Identify which cell holds the provided text, then report its (X, Y) central coordinate. 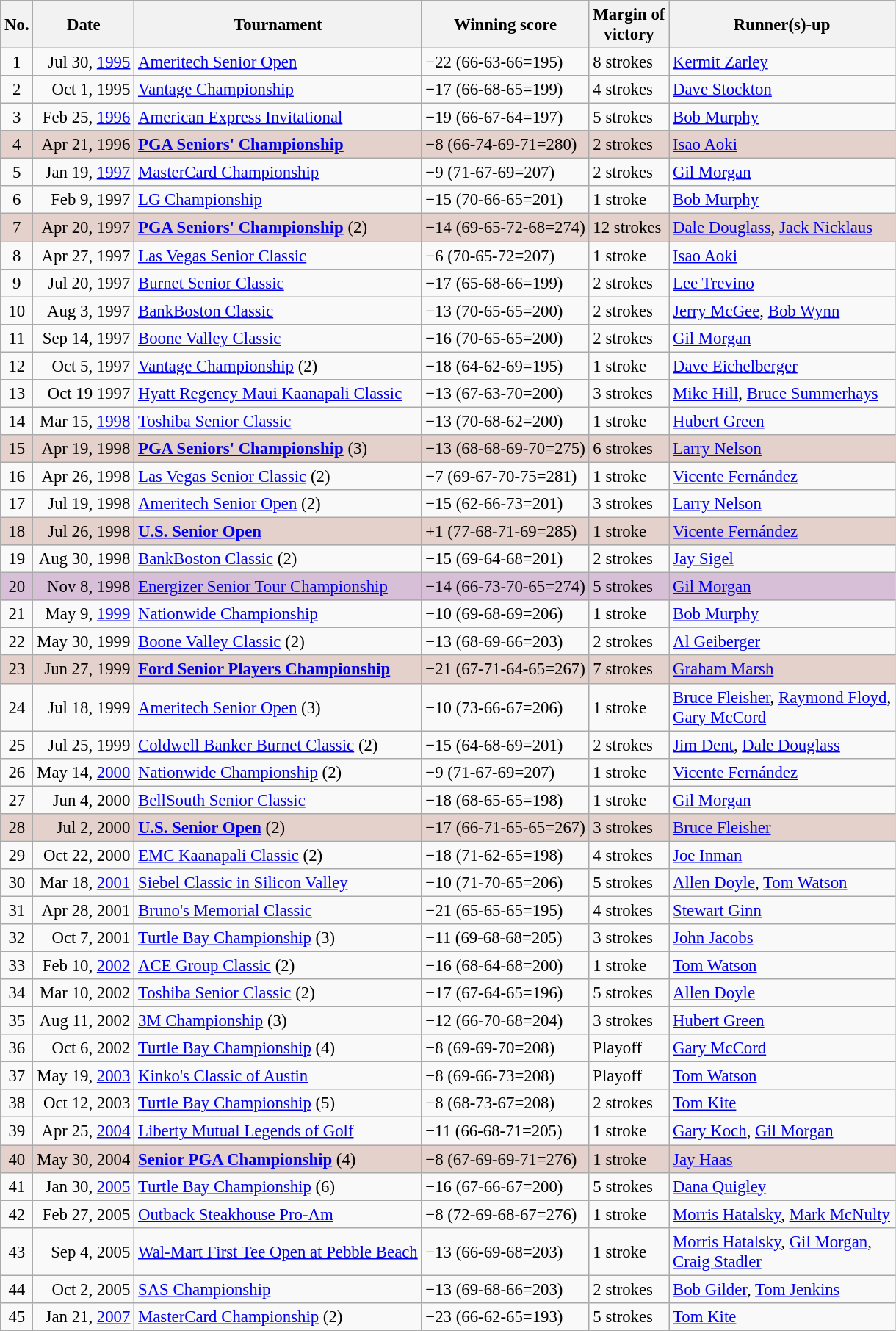
26 (17, 772)
Mar 10, 2002 (84, 993)
May 9, 1999 (84, 614)
Apr 21, 1996 (84, 145)
Dave Stockton (782, 90)
Turtle Bay Championship (5) (278, 1104)
1 (17, 62)
Vantage Championship (2) (278, 366)
Jan 21, 2007 (84, 1317)
4 (17, 145)
Mar 15, 1998 (84, 421)
Burnet Senior Classic (278, 283)
Ameritech Senior Open (2) (278, 504)
−21 (65-65-65=195) (505, 910)
Jun 27, 1999 (84, 670)
−15 (64-68-69=201) (505, 745)
Bruce Fleisher, Raymond Floyd, Gary McCord (782, 707)
Kermit Zarley (782, 62)
33 (17, 966)
−18 (71-62-65=198) (505, 855)
Bruce Fleisher (782, 828)
Winning score (505, 25)
22 (17, 642)
−22 (66-63-66=195) (505, 62)
42 (17, 1214)
Apr 20, 1997 (84, 228)
Jul 30, 1995 (84, 62)
15 (17, 449)
−6 (70-65-72=207) (505, 256)
25 (17, 745)
40 (17, 1159)
Feb 25, 1996 (84, 118)
30 (17, 883)
45 (17, 1317)
MasterCard Championship (2) (278, 1317)
Jerry McGee, Bob Wynn (782, 311)
Sep 4, 2005 (84, 1252)
27 (17, 800)
18 (17, 532)
−14 (69-65-72-68=274) (505, 228)
Apr 19, 1998 (84, 449)
Ford Senior Players Championship (278, 670)
Mar 18, 2001 (84, 883)
−15 (70-66-65=201) (505, 201)
Oct 2, 2005 (84, 1289)
Boone Valley Classic (2) (278, 642)
Runner(s)-up (782, 25)
Feb 10, 2002 (84, 966)
17 (17, 504)
American Express Invitational (278, 118)
Dave Eichelberger (782, 366)
Margin ofvictory (629, 25)
−17 (65-68-66=199) (505, 283)
−8 (67-69-69-71=276) (505, 1159)
May 30, 1999 (84, 642)
43 (17, 1252)
Morris Hatalsky, Gil Morgan, Craig Stadler (782, 1252)
Jay Sigel (782, 559)
−16 (67-66-67=200) (505, 1186)
39 (17, 1131)
44 (17, 1289)
Jan 19, 1997 (84, 173)
Nov 8, 1998 (84, 587)
John Jacobs (782, 938)
Feb 27, 2005 (84, 1214)
May 30, 2004 (84, 1159)
−12 (66-70-68=204) (505, 1021)
Oct 5, 1997 (84, 366)
28 (17, 828)
−11 (66-68-71=205) (505, 1131)
Bruno's Memorial Classic (278, 910)
2 (17, 90)
Siebel Classic in Silicon Valley (278, 883)
Morris Hatalsky, Mark McNulty (782, 1214)
16 (17, 476)
−19 (66-67-64=197) (505, 118)
U.S. Senior Open (2) (278, 828)
9 (17, 283)
PGA Seniors' Championship (2) (278, 228)
BellSouth Senior Classic (278, 800)
EMC Kaanapali Classic (2) (278, 855)
Sep 14, 1997 (84, 338)
32 (17, 938)
Apr 25, 2004 (84, 1131)
Feb 9, 1997 (84, 201)
34 (17, 993)
−13 (70-68-62=200) (505, 421)
Vantage Championship (278, 90)
Turtle Bay Championship (3) (278, 938)
31 (17, 910)
Turtle Bay Championship (4) (278, 1048)
Tournament (278, 25)
−16 (68-64-68=200) (505, 966)
PGA Seniors' Championship (3) (278, 449)
−17 (66-68-65=199) (505, 90)
23 (17, 670)
−7 (69-67-70-75=281) (505, 476)
−8 (69-66-73=208) (505, 1076)
Kinko's Classic of Austin (278, 1076)
−14 (66-73-70-65=274) (505, 587)
BankBoston Classic (2) (278, 559)
37 (17, 1076)
Graham Marsh (782, 670)
+1 (77-68-71-69=285) (505, 532)
12 (17, 366)
Oct 1, 1995 (84, 90)
−13 (66-69-68=203) (505, 1252)
Jul 19, 1998 (84, 504)
−13 (70-65-65=200) (505, 311)
Gary McCord (782, 1048)
−16 (70-65-65=200) (505, 338)
May 14, 2000 (84, 772)
Wal-Mart First Tee Open at Pebble Beach (278, 1252)
Aug 3, 1997 (84, 311)
Liberty Mutual Legends of Golf (278, 1131)
−10 (73-66-67=206) (505, 707)
Ameritech Senior Open (278, 62)
Stewart Ginn (782, 910)
19 (17, 559)
Coldwell Banker Burnet Classic (2) (278, 745)
8 (17, 256)
Ameritech Senior Open (3) (278, 707)
Bob Gilder, Tom Jenkins (782, 1289)
Oct 6, 2002 (84, 1048)
Las Vegas Senior Classic (278, 256)
7 strokes (629, 670)
24 (17, 707)
Mike Hill, Bruce Summerhays (782, 394)
3 (17, 118)
41 (17, 1186)
−8 (68-73-67=208) (505, 1104)
Gary Koch, Gil Morgan (782, 1131)
Aug 11, 2002 (84, 1021)
−18 (68-65-65=198) (505, 800)
MasterCard Championship (278, 173)
−13 (69-68-66=203) (505, 1289)
Jul 2, 2000 (84, 828)
Turtle Bay Championship (6) (278, 1186)
No. (17, 25)
Jay Haas (782, 1159)
May 19, 2003 (84, 1076)
−15 (69-64-68=201) (505, 559)
Boone Valley Classic (278, 338)
Date (84, 25)
Apr 27, 1997 (84, 256)
SAS Championship (278, 1289)
6 strokes (629, 449)
−17 (66-71-65-65=267) (505, 828)
Dana Quigley (782, 1186)
−10 (71-70-65=206) (505, 883)
Joe Inman (782, 855)
3M Championship (3) (278, 1021)
−18 (64-62-69=195) (505, 366)
7 (17, 228)
12 strokes (629, 228)
Lee Trevino (782, 283)
Energizer Senior Tour Championship (278, 587)
Las Vegas Senior Classic (2) (278, 476)
Toshiba Senior Classic (278, 421)
10 (17, 311)
Nationwide Championship (278, 614)
U.S. Senior Open (278, 532)
Jul 26, 1998 (84, 532)
Allen Doyle, Tom Watson (782, 883)
Allen Doyle (782, 993)
Oct 7, 2001 (84, 938)
Al Geiberger (782, 642)
−21 (67-71-64-65=267) (505, 670)
Oct 19 1997 (84, 394)
8 strokes (629, 62)
BankBoston Classic (278, 311)
−8 (69-69-70=208) (505, 1048)
−15 (62-66-73=201) (505, 504)
35 (17, 1021)
−13 (68-68-69-70=275) (505, 449)
−13 (68-69-66=203) (505, 642)
−8 (66-74-69-71=280) (505, 145)
Jul 25, 1999 (84, 745)
29 (17, 855)
Hyatt Regency Maui Kaanapali Classic (278, 394)
11 (17, 338)
Nationwide Championship (2) (278, 772)
LG Championship (278, 201)
Jul 18, 1999 (84, 707)
ACE Group Classic (2) (278, 966)
Toshiba Senior Classic (2) (278, 993)
−10 (69-68-69=206) (505, 614)
38 (17, 1104)
−23 (66-62-65=193) (505, 1317)
13 (17, 394)
−8 (72-69-68-67=276) (505, 1214)
Jun 4, 2000 (84, 800)
−13 (67-63-70=200) (505, 394)
5 (17, 173)
−11 (69-68-68=205) (505, 938)
Apr 26, 1998 (84, 476)
Jim Dent, Dale Douglass (782, 745)
Oct 12, 2003 (84, 1104)
PGA Seniors' Championship (278, 145)
Dale Douglass, Jack Nicklaus (782, 228)
14 (17, 421)
36 (17, 1048)
−17 (67-64-65=196) (505, 993)
Senior PGA Championship (4) (278, 1159)
Apr 28, 2001 (84, 910)
21 (17, 614)
Aug 30, 1998 (84, 559)
20 (17, 587)
6 (17, 201)
Outback Steakhouse Pro-Am (278, 1214)
Jan 30, 2005 (84, 1186)
Oct 22, 2000 (84, 855)
Jul 20, 1997 (84, 283)
